Determine the [x, y] coordinate at the center of the cell enclosing the given text.  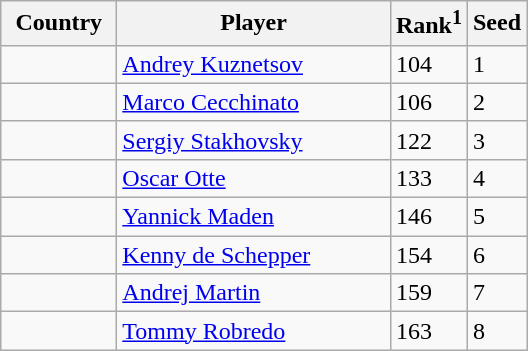
Rank1 [428, 24]
Andrey Kuznetsov [254, 64]
7 [496, 293]
2 [496, 102]
Yannick Maden [254, 217]
163 [428, 331]
133 [428, 178]
6 [496, 255]
4 [496, 178]
Oscar Otte [254, 178]
Kenny de Schepper [254, 255]
106 [428, 102]
Seed [496, 24]
8 [496, 331]
1 [496, 64]
146 [428, 217]
Andrej Martin [254, 293]
Sergiy Stakhovsky [254, 140]
104 [428, 64]
154 [428, 255]
Player [254, 24]
159 [428, 293]
Marco Cecchinato [254, 102]
5 [496, 217]
Country [59, 24]
Tommy Robredo [254, 331]
122 [428, 140]
3 [496, 140]
